Find where the given text appears and provide that cell's center as (x, y) coordinate. 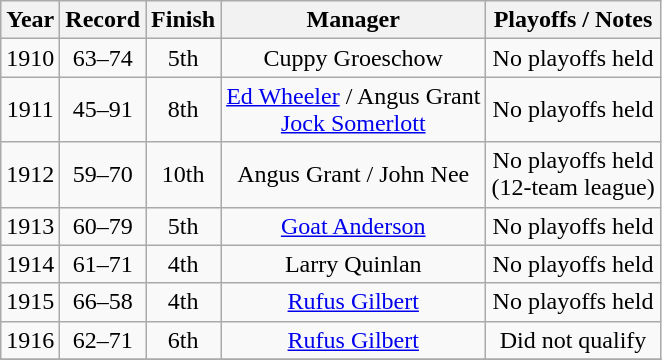
1910 (30, 58)
60–79 (103, 226)
10th (184, 174)
8th (184, 110)
Manager (354, 20)
66–58 (103, 302)
No playoffs held(12-team league) (573, 174)
Angus Grant / John Nee (354, 174)
1914 (30, 264)
Did not qualify (573, 340)
Year (30, 20)
6th (184, 340)
Larry Quinlan (354, 264)
1916 (30, 340)
1913 (30, 226)
Goat Anderson (354, 226)
1912 (30, 174)
Finish (184, 20)
Record (103, 20)
61–71 (103, 264)
45–91 (103, 110)
Cuppy Groeschow (354, 58)
1911 (30, 110)
63–74 (103, 58)
Ed Wheeler / Angus Grant Jock Somerlott (354, 110)
Playoffs / Notes (573, 20)
59–70 (103, 174)
1915 (30, 302)
62–71 (103, 340)
